Pinpoint the cell where the given text exists, returning its (X, Y) midpoint coordinate. 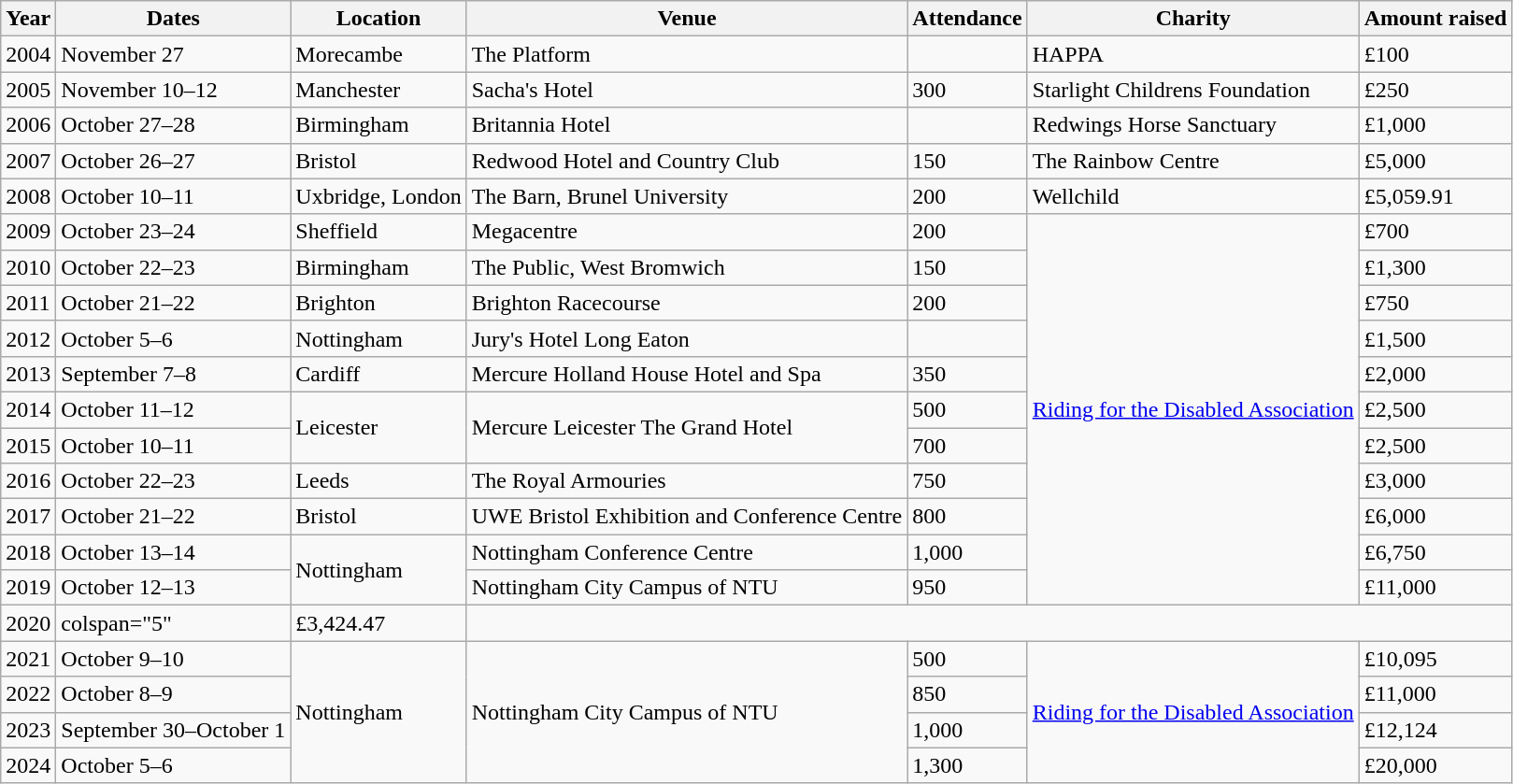
Dates (174, 19)
2022 (28, 694)
Leicester (378, 427)
colspan="5" (174, 623)
£3,000 (1435, 481)
2024 (28, 765)
Uxbridge, London (378, 196)
Location (378, 19)
The Royal Armouries (687, 481)
£5,059.91 (1435, 196)
October 12–13 (174, 588)
Wellchild (1192, 196)
2014 (28, 409)
£3,424.47 (378, 623)
Venue (687, 19)
2007 (28, 161)
Jury's Hotel Long Eaton (687, 338)
Amount raised (1435, 19)
2017 (28, 517)
The Rainbow Centre (1192, 161)
2020 (28, 623)
2008 (28, 196)
Morecambe (378, 54)
1,300 (967, 765)
The Barn, Brunel University (687, 196)
Redwings Horse Sanctuary (1192, 125)
800 (967, 517)
Sacha's Hotel (687, 90)
Manchester (378, 90)
2004 (28, 54)
350 (967, 374)
The Platform (687, 54)
2016 (28, 481)
Starlight Childrens Foundation (1192, 90)
UWE Bristol Exhibition and Conference Centre (687, 517)
2023 (28, 730)
October 23–24 (174, 232)
£6,000 (1435, 517)
£12,124 (1435, 730)
2006 (28, 125)
£5,000 (1435, 161)
£20,000 (1435, 765)
The Public, West Bromwich (687, 267)
September 30–October 1 (174, 730)
HAPPA (1192, 54)
950 (967, 588)
£1,000 (1435, 125)
Mercure Leicester The Grand Hotel (687, 427)
300 (967, 90)
£2,000 (1435, 374)
Charity (1192, 19)
700 (967, 446)
September 7–8 (174, 374)
November 10–12 (174, 90)
Nottingham Conference Centre (687, 552)
£10,095 (1435, 659)
Brighton (378, 303)
£1,500 (1435, 338)
Mercure Holland House Hotel and Spa (687, 374)
October 13–14 (174, 552)
£6,750 (1435, 552)
October 9–10 (174, 659)
2005 (28, 90)
November 27 (174, 54)
2015 (28, 446)
October 27–28 (174, 125)
Cardiff (378, 374)
£1,300 (1435, 267)
£700 (1435, 232)
Sheffield (378, 232)
850 (967, 694)
2010 (28, 267)
£100 (1435, 54)
October 26–27 (174, 161)
2021 (28, 659)
2018 (28, 552)
Brighton Racecourse (687, 303)
2019 (28, 588)
October 8–9 (174, 694)
2009 (28, 232)
Leeds (378, 481)
750 (967, 481)
2013 (28, 374)
Year (28, 19)
October 11–12 (174, 409)
£250 (1435, 90)
Redwood Hotel and Country Club (687, 161)
2012 (28, 338)
Britannia Hotel (687, 125)
£750 (1435, 303)
Megacentre (687, 232)
Attendance (967, 19)
2011 (28, 303)
